Scan for the cell matching the given text and deliver its [X, Y] coordinate at center. 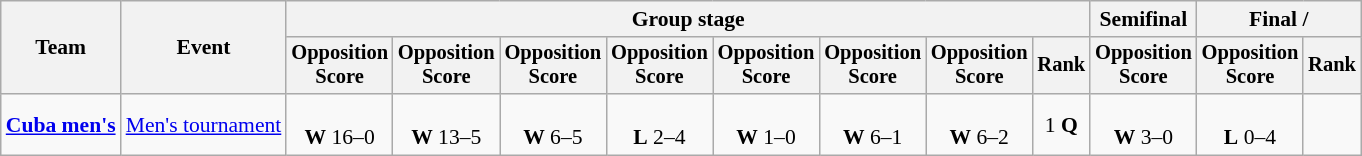
Group stage [688, 19]
Team [61, 48]
Event [204, 48]
W 6–2 [980, 124]
W 13–5 [446, 124]
W 6–5 [554, 124]
W 3–0 [1144, 124]
1 Q [1061, 124]
W 6–1 [872, 124]
W 16–0 [340, 124]
Final / [1279, 19]
Men's tournament [204, 124]
Semifinal [1144, 19]
W 1–0 [766, 124]
Cuba men's [61, 124]
L 2–4 [660, 124]
L 0–4 [1250, 124]
